Capture the cell that displays the provided text and extract its (X, Y) central coordinate. 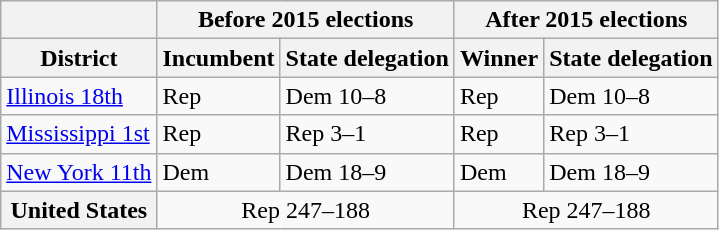
After 2015 elections (586, 20)
Illinois 18th (79, 96)
Winner (498, 58)
Incumbent (218, 58)
District (79, 58)
Mississippi 1st (79, 134)
United States (79, 210)
Before 2015 elections (306, 20)
New York 11th (79, 172)
